Capture the cell that displays the provided text and extract its [X, Y] central coordinate. 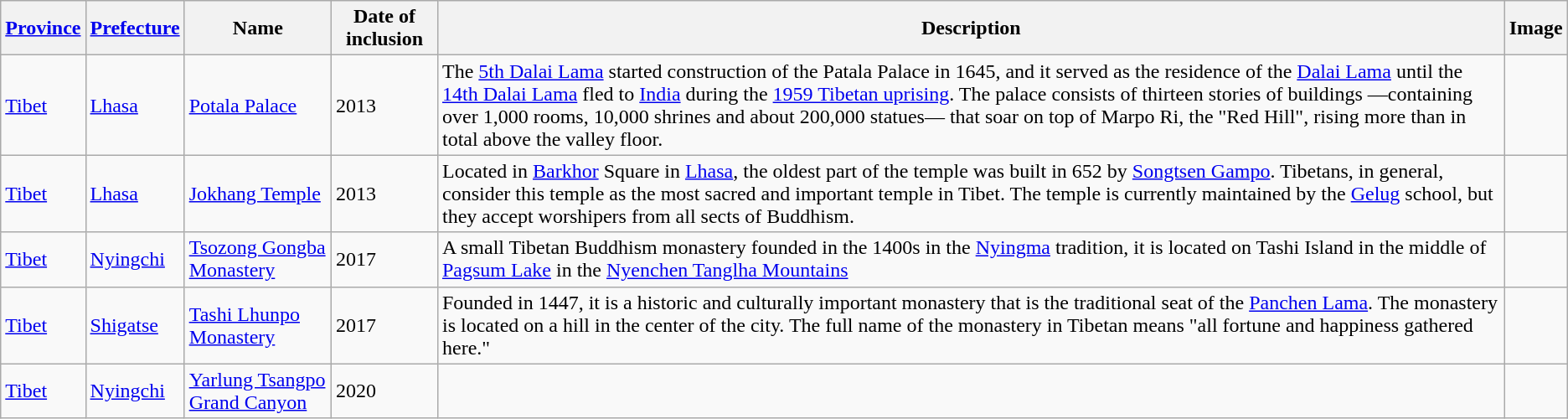
Province [44, 28]
Description [971, 28]
Potala Palace [258, 106]
Shigatse [135, 325]
Tashi Lhunpo Monastery [258, 325]
Yarlung Tsangpo Grand Canyon [258, 391]
Image [1536, 28]
2020 [385, 391]
Name [258, 28]
Jokhang Temple [258, 194]
Date of inclusion [385, 28]
Tsozong Gongba Monastery [258, 260]
Prefecture [135, 28]
